Return the (X, Y) coordinate for the center point of the cell that contains the specified text.  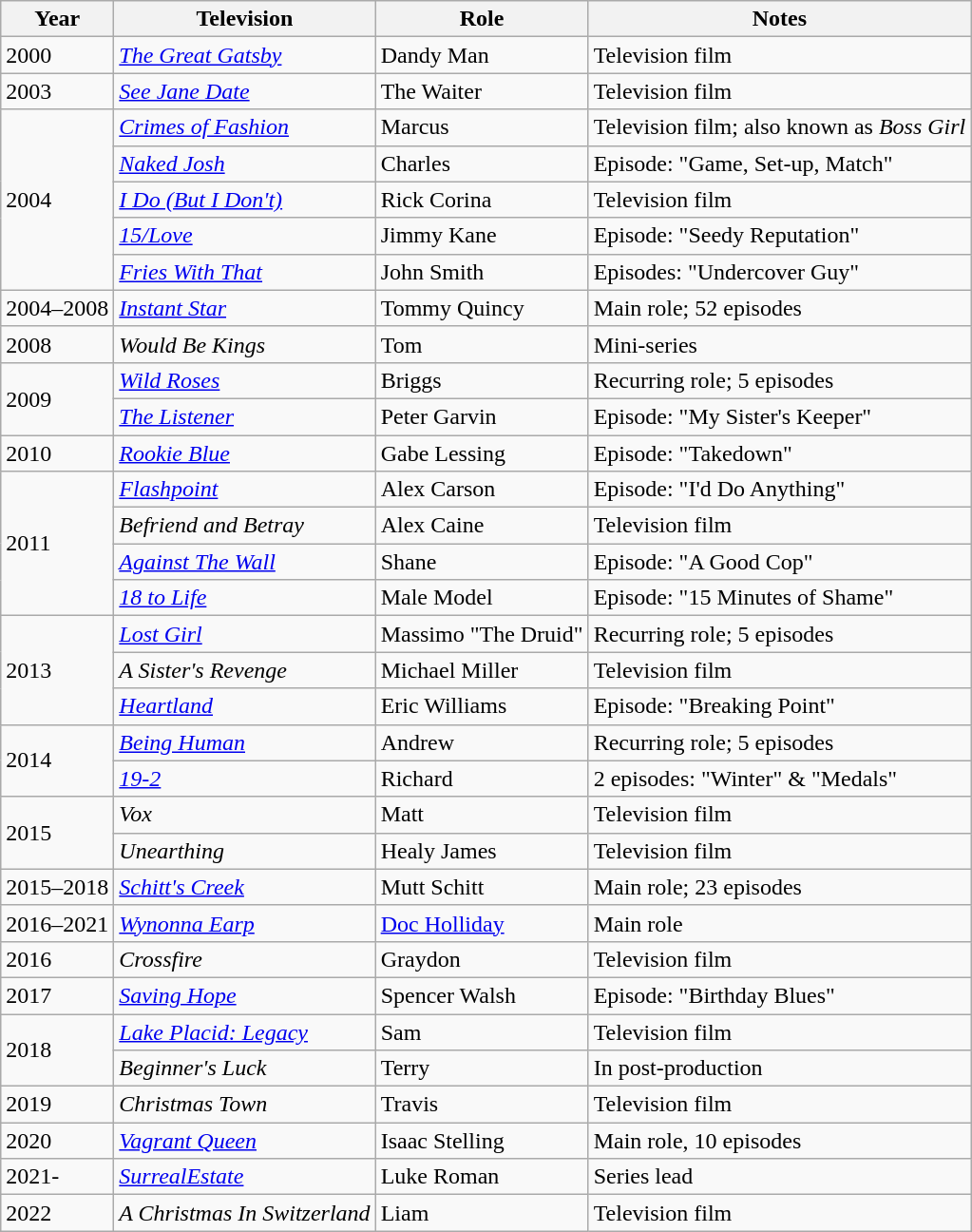
2022 (57, 1213)
Male Model (482, 598)
Michael Miller (482, 670)
Saving Hope (245, 995)
Schitt's Creek (245, 887)
Marcus (482, 127)
Episode: "My Sister's Keeper" (779, 416)
2000 (57, 55)
2016 (57, 959)
2020 (57, 1141)
Dandy Man (482, 55)
2014 (57, 760)
Eric Williams (482, 706)
Shane (482, 562)
Episode: "I'd Do Anything" (779, 490)
Doc Holliday (482, 923)
Notes (779, 19)
2004–2008 (57, 308)
2004 (57, 200)
Alex Caine (482, 526)
Crossfire (245, 959)
2015 (57, 833)
Series lead (779, 1177)
Matt (482, 815)
Befriend and Betray (245, 526)
Travis (482, 1105)
Instant Star (245, 308)
Episode: "Seedy Reputation" (779, 236)
19-2 (245, 779)
Gabe Lessing (482, 453)
In post-production (779, 1068)
Episode: "Breaking Point" (779, 706)
15/Love (245, 236)
Lost Girl (245, 634)
Vagrant Queen (245, 1141)
Jimmy Kane (482, 236)
Fries With That (245, 272)
Television (245, 19)
Charles (482, 164)
2008 (57, 344)
Richard (482, 779)
Healy James (482, 851)
Naked Josh (245, 164)
See Jane Date (245, 91)
2015–2018 (57, 887)
Tom (482, 344)
Briggs (482, 380)
Christmas Town (245, 1105)
Crimes of Fashion (245, 127)
2003 (57, 91)
Mutt Schitt (482, 887)
Unearthing (245, 851)
Terry (482, 1068)
Liam (482, 1213)
Sam (482, 1031)
Episode: "15 Minutes of Shame" (779, 598)
Would Be Kings (245, 344)
Alex Carson (482, 490)
Andrew (482, 742)
Tommy Quincy (482, 308)
Episode: "Game, Set-up, Match" (779, 164)
Episode: "Birthday Blues" (779, 995)
Mini-series (779, 344)
The Great Gatsby (245, 55)
Year (57, 19)
2013 (57, 670)
2021- (57, 1177)
Episodes: "Undercover Guy" (779, 272)
John Smith (482, 272)
Episode: "A Good Cop" (779, 562)
The Listener (245, 416)
Against The Wall (245, 562)
Peter Garvin (482, 416)
2019 (57, 1105)
I Do (But I Don't) (245, 200)
A Sister's Revenge (245, 670)
Wild Roses (245, 380)
Main role, 10 episodes (779, 1141)
Graydon (482, 959)
Main role (779, 923)
2011 (57, 544)
A Christmas In Switzerland (245, 1213)
2018 (57, 1049)
Television film; also known as Boss Girl (779, 127)
18 to Life (245, 598)
Main role; 23 episodes (779, 887)
2016–2021 (57, 923)
Massimo "The Druid" (482, 634)
2010 (57, 453)
The Waiter (482, 91)
Main role; 52 episodes (779, 308)
Episode: "Takedown" (779, 453)
Vox (245, 815)
Role (482, 19)
Rick Corina (482, 200)
Wynonna Earp (245, 923)
SurrealEstate (245, 1177)
Beginner's Luck (245, 1068)
Luke Roman (482, 1177)
Isaac Stelling (482, 1141)
2017 (57, 995)
2 episodes: "Winter" & "Medals" (779, 779)
2009 (57, 398)
Being Human (245, 742)
Lake Placid: Legacy (245, 1031)
Flashpoint (245, 490)
Heartland (245, 706)
Spencer Walsh (482, 995)
Rookie Blue (245, 453)
